Pinpoint the cell where the given text exists, returning its (x, y) midpoint coordinate. 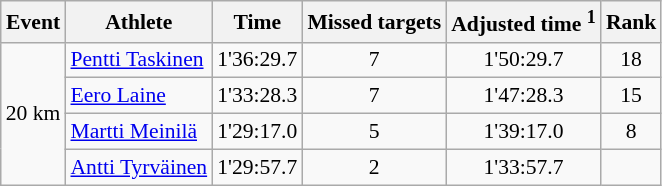
Rank (632, 22)
Martti Meinilä (138, 132)
Adjusted time 1 (524, 22)
Missed targets (374, 22)
1'29:17.0 (257, 132)
15 (632, 96)
1'39:17.0 (524, 132)
1'33:28.3 (257, 96)
2 (374, 167)
5 (374, 132)
Antti Tyrväinen (138, 167)
Athlete (138, 22)
1'29:57.7 (257, 167)
1'50:29.7 (524, 60)
Event (34, 22)
Time (257, 22)
Pentti Taskinen (138, 60)
Eero Laine (138, 96)
1'47:28.3 (524, 96)
8 (632, 132)
1'33:57.7 (524, 167)
18 (632, 60)
20 km (34, 113)
1'36:29.7 (257, 60)
